For the text-containing cell, return its midpoint in (X, Y) coordinate format. 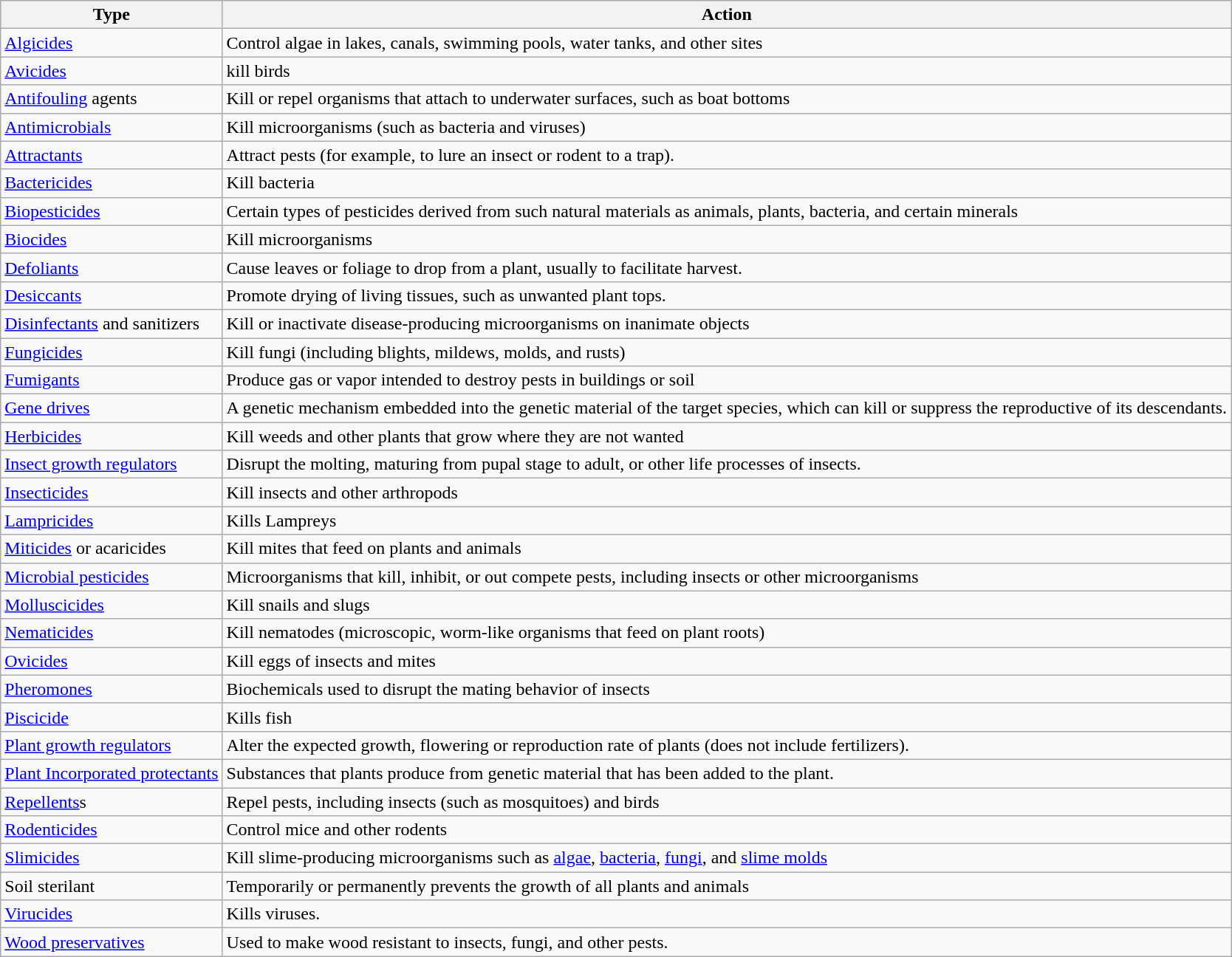
Kill nematodes (microscopic, worm-like organisms that feed on plant roots) (727, 633)
Repel pests, including insects (such as mosquitoes) and birds (727, 801)
Biochemicals used to disrupt the mating behavior of insects (727, 689)
Kills fish (727, 717)
Miticides or acaricides (112, 549)
A genetic mechanism embedded into the genetic material of the target species, which can kill or suppress the reproductive of its descendants. (727, 408)
Kill or repel organisms that attach to underwater surfaces, such as boat bottoms (727, 99)
Fumigants (112, 380)
Insecticides (112, 493)
kill birds (727, 71)
Attract pests (for example, to lure an insect or rodent to a trap). (727, 155)
Antifouling agents (112, 99)
Kills viruses. (727, 914)
Plant growth regulators (112, 745)
Kill slime-producing microorganisms such as algae, bacteria, fungi, and slime molds (727, 858)
Microbial pesticides (112, 577)
Repellentss (112, 801)
Herbicides (112, 436)
Kill eggs of insects and mites (727, 661)
Used to make wood resistant to insects, fungi, and other pests. (727, 942)
Kill weeds and other plants that grow where they are not wanted (727, 436)
Insect growth regulators (112, 464)
Rodenticides (112, 830)
Bactericides (112, 183)
Control algae in lakes, canals, swimming pools, water tanks, and other sites (727, 43)
Cause leaves or foliage to drop from a plant, usually to facilitate harvest. (727, 267)
Kill or inactivate disease-producing microorganisms on inanimate objects (727, 323)
Fungicides (112, 352)
Alter the expected growth, flowering or reproduction rate of plants (does not include fertilizers). (727, 745)
Molluscicides (112, 605)
Soil sterilant (112, 886)
Kill snails and slugs (727, 605)
Attractants (112, 155)
Kill microorganisms (such as bacteria and viruses) (727, 127)
Control mice and other rodents (727, 830)
Kill insects and other arthropods (727, 493)
Pheromones (112, 689)
Avicides (112, 71)
Virucides (112, 914)
Ovicides (112, 661)
Kill fungi (including blights, mildews, molds, and rusts) (727, 352)
Slimicides (112, 858)
Substances that plants produce from genetic material that has been added to the plant. (727, 773)
Plant Incorporated protectants (112, 773)
Promote drying of living tissues, such as unwanted plant tops. (727, 295)
Defoliants (112, 267)
Biopesticides (112, 211)
Action (727, 15)
Desiccants (112, 295)
Kill bacteria (727, 183)
Lampricides (112, 521)
Certain types of pesticides derived from such natural materials as animals, plants, bacteria, and certain minerals (727, 211)
Temporarily or permanently prevents the growth of all plants and animals (727, 886)
Type (112, 15)
Microorganisms that kill, inhibit, or out compete pests, including insects or other microorganisms (727, 577)
Nematicides (112, 633)
Kills Lampreys (727, 521)
Gene drives (112, 408)
Kill microorganisms (727, 239)
Disrupt the molting, maturing from pupal stage to adult, or other life processes of insects. (727, 464)
Wood preservatives (112, 942)
Kill mites that feed on plants and animals (727, 549)
Disinfectants and sanitizers (112, 323)
Antimicrobials (112, 127)
Piscicide (112, 717)
Biocides (112, 239)
Produce gas or vapor intended to destroy pests in buildings or soil (727, 380)
Algicides (112, 43)
